Locate the cell with the specified text and output its [X, Y] center coordinate. 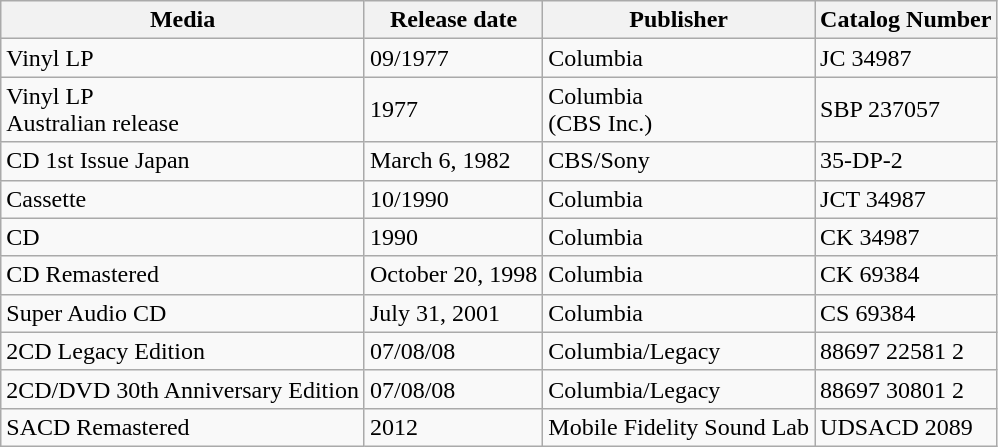
Media [183, 20]
Mobile Fidelity Sound Lab [679, 427]
CD 1st Issue Japan [183, 161]
09/1977 [453, 58]
July 31, 2001 [453, 313]
2012 [453, 427]
March 6, 1982 [453, 161]
88697 30801 2 [906, 389]
1977 [453, 110]
JC 34987 [906, 58]
2CD Legacy Edition [183, 351]
Catalog Number [906, 20]
CD [183, 237]
Publisher [679, 20]
Columbia(CBS Inc.) [679, 110]
CD Remastered [183, 275]
CS 69384 [906, 313]
Super Audio CD [183, 313]
88697 22581 2 [906, 351]
35-DP-2 [906, 161]
SBP 237057 [906, 110]
CK 69384 [906, 275]
2CD/DVD 30th Anniversary Edition [183, 389]
CK 34987 [906, 237]
SACD Remastered [183, 427]
Vinyl LP [183, 58]
1990 [453, 237]
UDSACD 2089 [906, 427]
Release date [453, 20]
JCT 34987 [906, 199]
10/1990 [453, 199]
Vinyl LPAustralian release [183, 110]
October 20, 1998 [453, 275]
Cassette [183, 199]
CBS/Sony [679, 161]
